Return the [x, y] coordinate for the center point of the cell that contains the specified text.  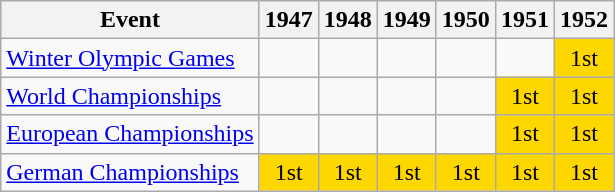
European Championships [130, 134]
1950 [466, 20]
1948 [348, 20]
1952 [584, 20]
German Championships [130, 172]
1949 [406, 20]
World Championships [130, 96]
1947 [288, 20]
1951 [524, 20]
Winter Olympic Games [130, 58]
Event [130, 20]
